Scan for the cell matching the given text and deliver its (x, y) coordinate at center. 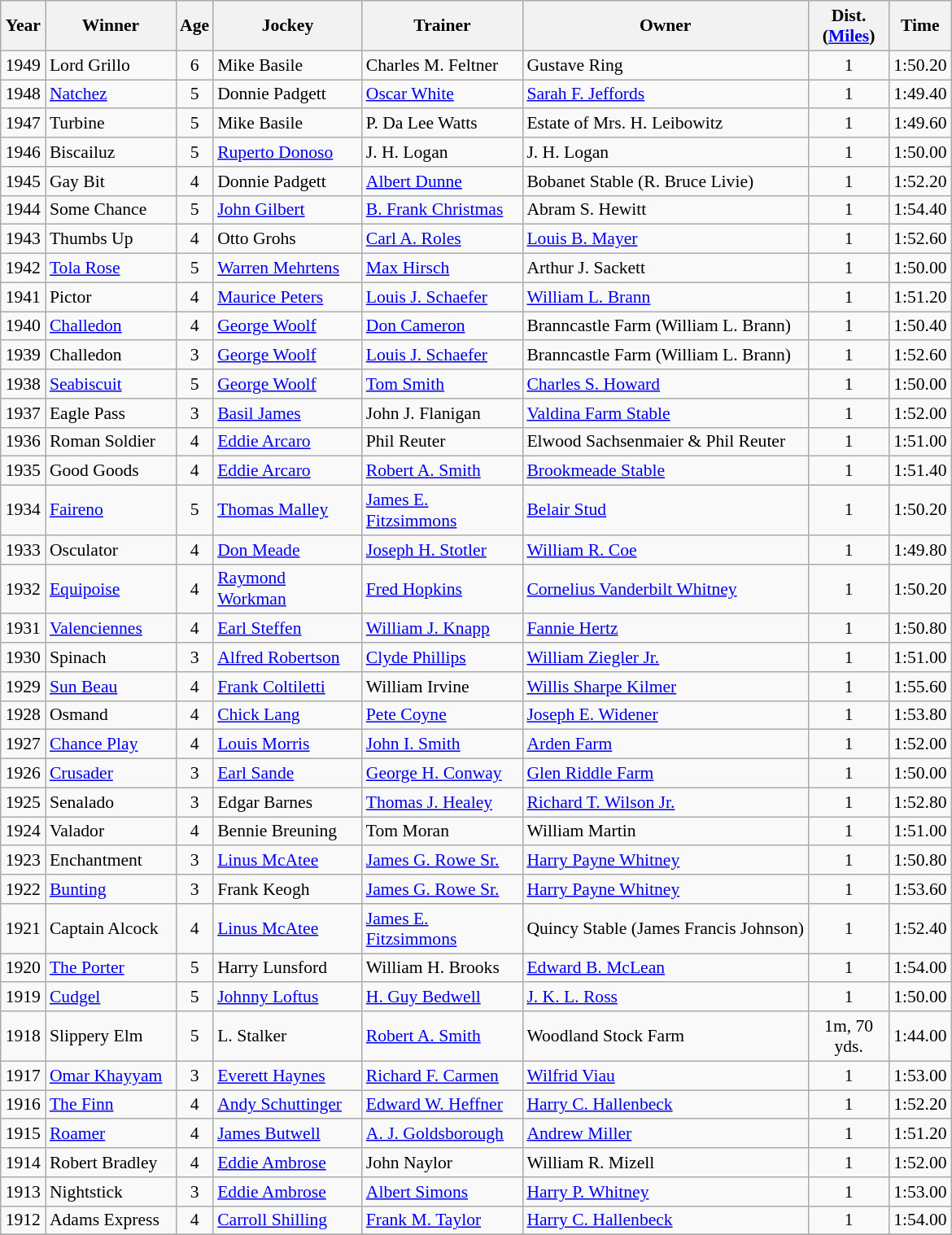
1947 (23, 124)
1:51.40 (919, 471)
Winner (111, 26)
Elwood Sachsenmaier & Phil Reuter (666, 442)
Bunting (111, 889)
Time (919, 26)
John Naylor (443, 1163)
Seabiscuit (111, 384)
Faireno (111, 511)
John I. Smith (443, 744)
Estate of Mrs. H. Leibowitz (666, 124)
1:49.80 (919, 550)
Edgar Barnes (288, 802)
Roamer (111, 1134)
Eagle Pass (111, 413)
1937 (23, 413)
Earl Steffen (288, 629)
Osmand (111, 715)
1922 (23, 889)
1:53.80 (919, 715)
Clyde Phillips (443, 657)
Harry Lunsford (288, 968)
Chance Play (111, 744)
1m, 70 yds. (849, 1036)
Arden Farm (666, 744)
Turbine (111, 124)
Chick Lang (288, 715)
Cornelius Vanderbilt Whitney (666, 589)
Arthur J. Sackett (666, 268)
1914 (23, 1163)
1940 (23, 326)
Max Hirsch (443, 268)
Andy Schuttinger (288, 1105)
Equipoise (111, 589)
1948 (23, 94)
Tom Smith (443, 384)
Jockey (288, 26)
1917 (23, 1076)
1:55.60 (919, 687)
William Martin (666, 831)
Bobanet Stable (R. Bruce Livie) (666, 181)
Willis Sharpe Kilmer (666, 687)
Oscar White (443, 94)
Robert Bradley (111, 1163)
Valdina Farm Stable (666, 413)
H. Guy Bedwell (443, 997)
Louis Morris (288, 744)
John J. Flanigan (443, 413)
Alfred Robertson (288, 657)
Ruperto Donoso (288, 152)
Captain Alcock (111, 929)
Biscailuz (111, 152)
Edward W. Heffner (443, 1105)
Some Chance (111, 210)
L. Stalker (288, 1036)
John Gilbert (288, 210)
Sun Beau (111, 687)
Edward B. McLean (666, 968)
Frank Keogh (288, 889)
Johnny Loftus (288, 997)
1927 (23, 744)
Adams Express (111, 1220)
1920 (23, 968)
Thomas Malley (288, 511)
Roman Soldier (111, 442)
William H. Brooks (443, 968)
1923 (23, 861)
Belair Stud (666, 511)
1935 (23, 471)
1946 (23, 152)
Owner (666, 26)
Valador (111, 831)
The Finn (111, 1105)
Senalado (111, 802)
Crusader (111, 774)
1936 (23, 442)
1916 (23, 1105)
P. Da Lee Watts (443, 124)
Don Meade (288, 550)
6 (194, 65)
1944 (23, 210)
1930 (23, 657)
Age (194, 26)
Richard F. Carmen (443, 1076)
Year (23, 26)
1938 (23, 384)
1933 (23, 550)
Harry P. Whitney (666, 1192)
Charles S. Howard (666, 384)
Cudgel (111, 997)
1:49.60 (919, 124)
Pictor (111, 297)
Don Cameron (443, 326)
1939 (23, 356)
Carl A. Roles (443, 239)
1934 (23, 511)
Maurice Peters (288, 297)
Dist. (Miles) (849, 26)
Thumbs Up (111, 239)
1932 (23, 589)
Otto Grohs (288, 239)
Good Goods (111, 471)
1925 (23, 802)
Earl Sande (288, 774)
1:49.40 (919, 94)
Albert Dunne (443, 181)
Abram S. Hewitt (666, 210)
Carroll Shilling (288, 1220)
J. K. L. Ross (666, 997)
Joseph E. Widener (666, 715)
Trainer (443, 26)
Charles M. Feltner (443, 65)
1:52.80 (919, 802)
George H. Conway (443, 774)
Spinach (111, 657)
1915 (23, 1134)
William L. Brann (666, 297)
Andrew Miller (666, 1134)
Brookmeade Stable (666, 471)
Phil Reuter (443, 442)
Osculator (111, 550)
Frank M. Taylor (443, 1220)
1941 (23, 297)
1919 (23, 997)
Bennie Breuning (288, 831)
Gay Bit (111, 181)
Tola Rose (111, 268)
1:50.40 (919, 326)
William J. Knapp (443, 629)
Richard T. Wilson Jr. (666, 802)
1928 (23, 715)
B. Frank Christmas (443, 210)
1924 (23, 831)
Woodland Stock Farm (666, 1036)
1:54.40 (919, 210)
William Irvine (443, 687)
Fannie Hertz (666, 629)
Lord Grillo (111, 65)
Valenciennes (111, 629)
Joseph H. Stotler (443, 550)
1918 (23, 1036)
1:44.00 (919, 1036)
Tom Moran (443, 831)
Quincy Stable (James Francis Johnson) (666, 929)
Basil James (288, 413)
1929 (23, 687)
Raymond Workman (288, 589)
1931 (23, 629)
1921 (23, 929)
Sarah F. Jeffords (666, 94)
The Porter (111, 968)
1926 (23, 774)
Glen Riddle Farm (666, 774)
1943 (23, 239)
1945 (23, 181)
Frank Coltiletti (288, 687)
William R. Mizell (666, 1163)
Everett Haynes (288, 1076)
Omar Khayyam (111, 1076)
1:53.60 (919, 889)
Enchantment (111, 861)
Wilfrid Viau (666, 1076)
Warren Mehrtens (288, 268)
Thomas J. Healey (443, 802)
Pete Coyne (443, 715)
1949 (23, 65)
Gustave Ring (666, 65)
Fred Hopkins (443, 589)
A. J. Goldsborough (443, 1134)
James Butwell (288, 1134)
Louis B. Mayer (666, 239)
Nightstick (111, 1192)
1912 (23, 1220)
William R. Coe (666, 550)
1913 (23, 1192)
1942 (23, 268)
William Ziegler Jr. (666, 657)
Albert Simons (443, 1192)
Slippery Elm (111, 1036)
1:52.40 (919, 929)
Natchez (111, 94)
